Return [X, Y] of the center of cell containing provided text 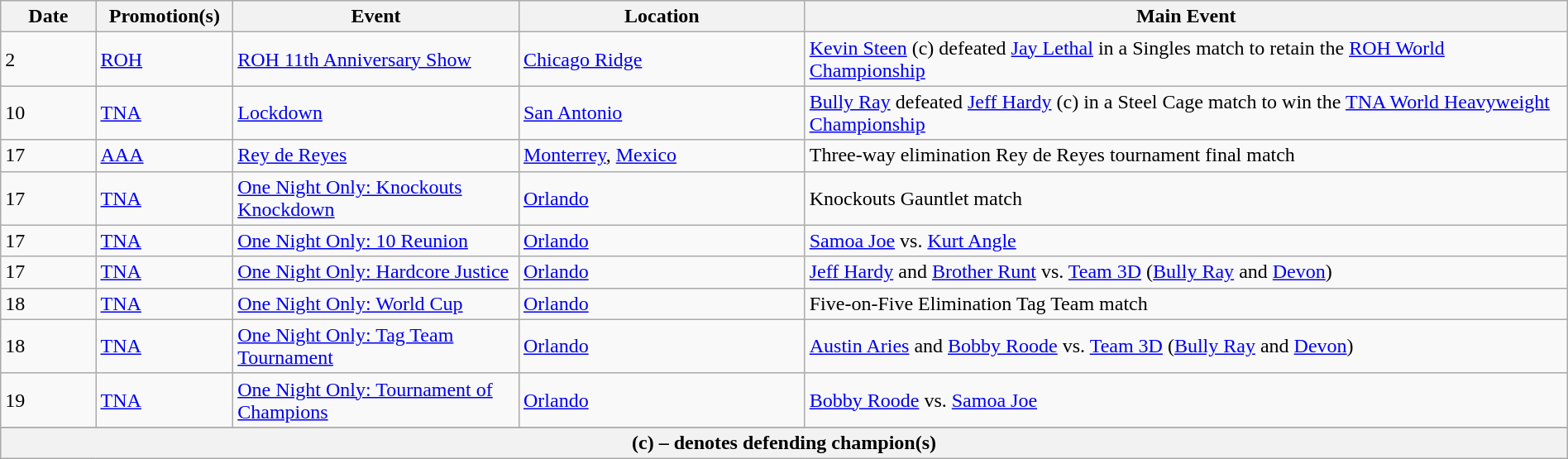
Date [48, 17]
AAA [165, 155]
One Night Only: Knockouts Knockdown [376, 198]
Chicago Ridge [662, 60]
San Antonio [662, 112]
Bobby Roode vs. Samoa Joe [1186, 400]
19 [48, 400]
Five-on-Five Elimination Tag Team match [1186, 304]
Samoa Joe vs. Kurt Angle [1186, 241]
Three-way elimination Rey de Reyes tournament final match [1186, 155]
One Night Only: 10 Reunion [376, 241]
Main Event [1186, 17]
Austin Aries and Bobby Roode vs. Team 3D (Bully Ray and Devon) [1186, 346]
Location [662, 17]
Event [376, 17]
2 [48, 60]
ROH 11th Anniversary Show [376, 60]
Knockouts Gauntlet match [1186, 198]
Bully Ray defeated Jeff Hardy (c) in a Steel Cage match to win the TNA World Heavyweight Championship [1186, 112]
One Night Only: Hardcore Justice [376, 272]
10 [48, 112]
Kevin Steen (c) defeated Jay Lethal in a Singles match to retain the ROH World Championship [1186, 60]
Jeff Hardy and Brother Runt vs. Team 3D (Bully Ray and Devon) [1186, 272]
One Night Only: World Cup [376, 304]
One Night Only: Tournament of Champions [376, 400]
Lockdown [376, 112]
One Night Only: Tag Team Tournament [376, 346]
Rey de Reyes [376, 155]
(c) – denotes defending champion(s) [784, 442]
Monterrey, Mexico [662, 155]
ROH [165, 60]
Promotion(s) [165, 17]
